Return (x, y) of the center of cell containing provided text 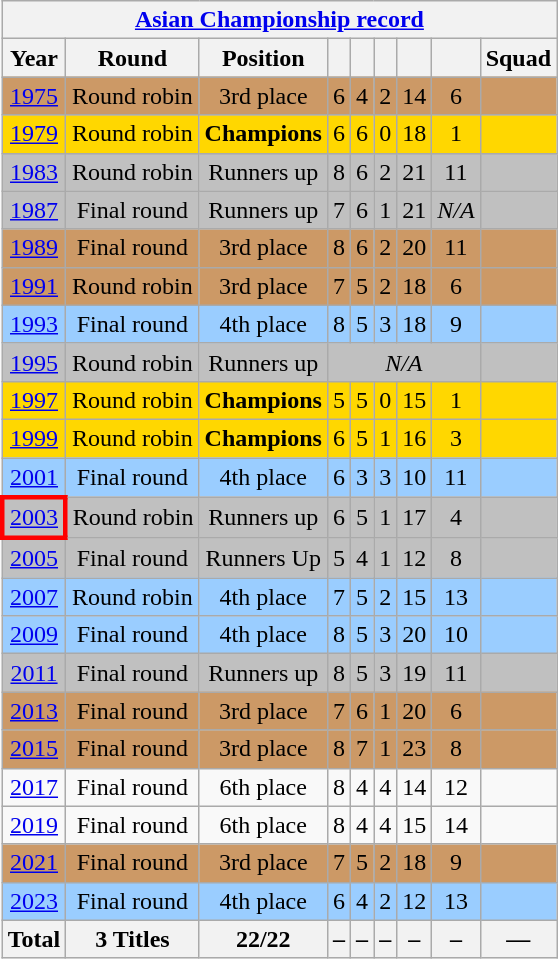
1993 (34, 324)
Year (34, 58)
1979 (34, 134)
Total (34, 939)
2001 (34, 478)
3 Titles (132, 939)
16 (414, 438)
1991 (34, 286)
22/22 (263, 939)
2005 (34, 558)
Squad (518, 58)
— (518, 939)
1995 (34, 362)
19 (414, 673)
1997 (34, 400)
Position (263, 58)
1975 (34, 96)
2015 (34, 749)
2023 (34, 901)
Runners Up (263, 558)
Round (132, 58)
2021 (34, 863)
1999 (34, 438)
2019 (34, 825)
1989 (34, 248)
2007 (34, 597)
2011 (34, 673)
2003 (34, 518)
23 (414, 749)
Asian Championship record (279, 20)
17 (414, 518)
2009 (34, 635)
1987 (34, 210)
1983 (34, 172)
2013 (34, 711)
2017 (34, 787)
